Determine the [X, Y] coordinate at the center of the cell enclosing the given text.  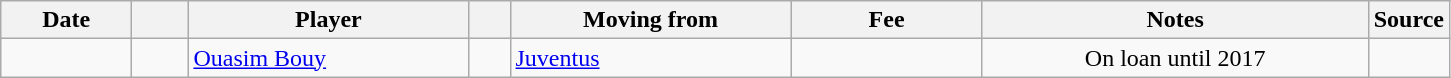
On loan until 2017 [1175, 58]
Source [1408, 20]
Date [66, 20]
Player [328, 20]
Moving from [650, 20]
Ouasim Bouy [328, 58]
Notes [1175, 20]
Fee [886, 20]
Juventus [650, 58]
